From the cell containing the given text, extract its center point as (x, y) coordinate. 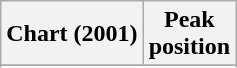
Chart (2001) (72, 34)
Peakposition (189, 34)
